Capture the cell that displays the provided text and extract its (x, y) central coordinate. 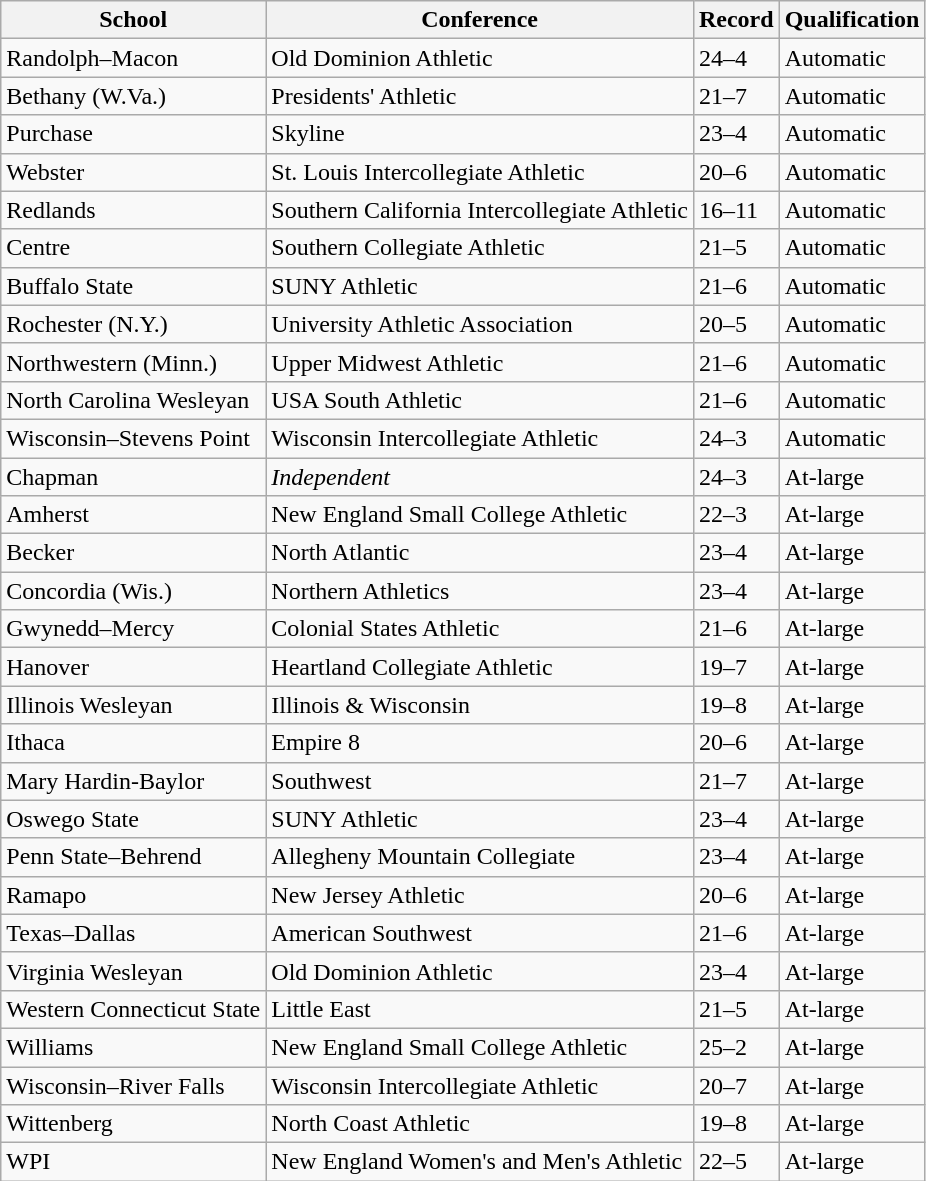
Illinois Wesleyan (134, 705)
Webster (134, 172)
USA South Athletic (480, 400)
Upper Midwest Athletic (480, 362)
Wisconsin–Stevens Point (134, 438)
Rochester (N.Y.) (134, 324)
Skyline (480, 134)
Bethany (W.Va.) (134, 96)
University Athletic Association (480, 324)
16–11 (736, 210)
School (134, 20)
Allegheny Mountain Collegiate (480, 857)
Texas–Dallas (134, 933)
St. Louis Intercollegiate Athletic (480, 172)
Ramapo (134, 895)
Concordia (Wis.) (134, 591)
Presidents' Athletic (480, 96)
22–5 (736, 1162)
American Southwest (480, 933)
Buffalo State (134, 286)
Conference (480, 20)
Virginia Wesleyan (134, 971)
Southwest (480, 781)
Illinois & Wisconsin (480, 705)
New England Women's and Men's Athletic (480, 1162)
24–4 (736, 58)
Northwestern (Minn.) (134, 362)
Southern California Intercollegiate Athletic (480, 210)
Oswego State (134, 819)
25–2 (736, 1047)
Southern Collegiate Athletic (480, 248)
Record (736, 20)
Williams (134, 1047)
Hanover (134, 667)
North Coast Athletic (480, 1124)
North Carolina Wesleyan (134, 400)
19–7 (736, 667)
Western Connecticut State (134, 1009)
Wittenberg (134, 1124)
Becker (134, 553)
Qualification (852, 20)
Independent (480, 477)
Little East (480, 1009)
Amherst (134, 515)
Mary Hardin-Baylor (134, 781)
Wisconsin–River Falls (134, 1085)
Randolph–Macon (134, 58)
Centre (134, 248)
Heartland Collegiate Athletic (480, 667)
Northern Athletics (480, 591)
20–5 (736, 324)
New Jersey Athletic (480, 895)
20–7 (736, 1085)
Penn State–Behrend (134, 857)
Gwynedd–Mercy (134, 629)
Redlands (134, 210)
Ithaca (134, 743)
North Atlantic (480, 553)
Chapman (134, 477)
Purchase (134, 134)
Empire 8 (480, 743)
Colonial States Athletic (480, 629)
WPI (134, 1162)
22–3 (736, 515)
